Search for the cell housing the specified text and yield its (X, Y) center coordinate. 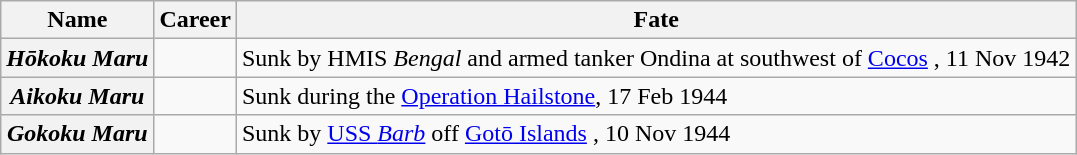
Sunk by USS Barb off Gotō Islands , 10 Nov 1944 (656, 134)
Sunk by HMIS Bengal and armed tanker Ondina at southwest of Cocos , 11 Nov 1942 (656, 58)
Gokoku Maru (78, 134)
Sunk during the Operation Hailstone, 17 Feb 1944 (656, 96)
Aikoku Maru (78, 96)
Name (78, 20)
Fate (656, 20)
Hōkoku Maru (78, 58)
Career (196, 20)
